Determine the [X, Y] coordinate at the center of the cell enclosing the given text.  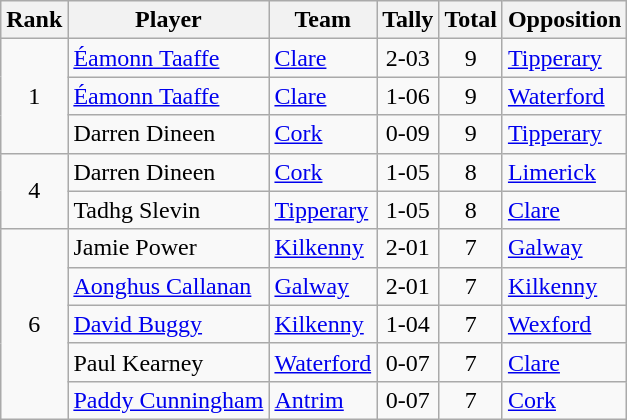
Paul Kearney [168, 362]
Jamie Power [168, 248]
6 [34, 324]
0-09 [408, 134]
1-06 [408, 96]
1 [34, 96]
Paddy Cunningham [168, 400]
Rank [34, 20]
Antrim [323, 400]
Opposition [564, 20]
Limerick [564, 172]
1-04 [408, 324]
Tally [408, 20]
Tadhg Slevin [168, 210]
Player [168, 20]
David Buggy [168, 324]
Team [323, 20]
4 [34, 191]
Aonghus Callanan [168, 286]
2-03 [408, 58]
Total [471, 20]
Wexford [564, 324]
